Output the [x, y] coordinate of the center of the cell containing the given text.  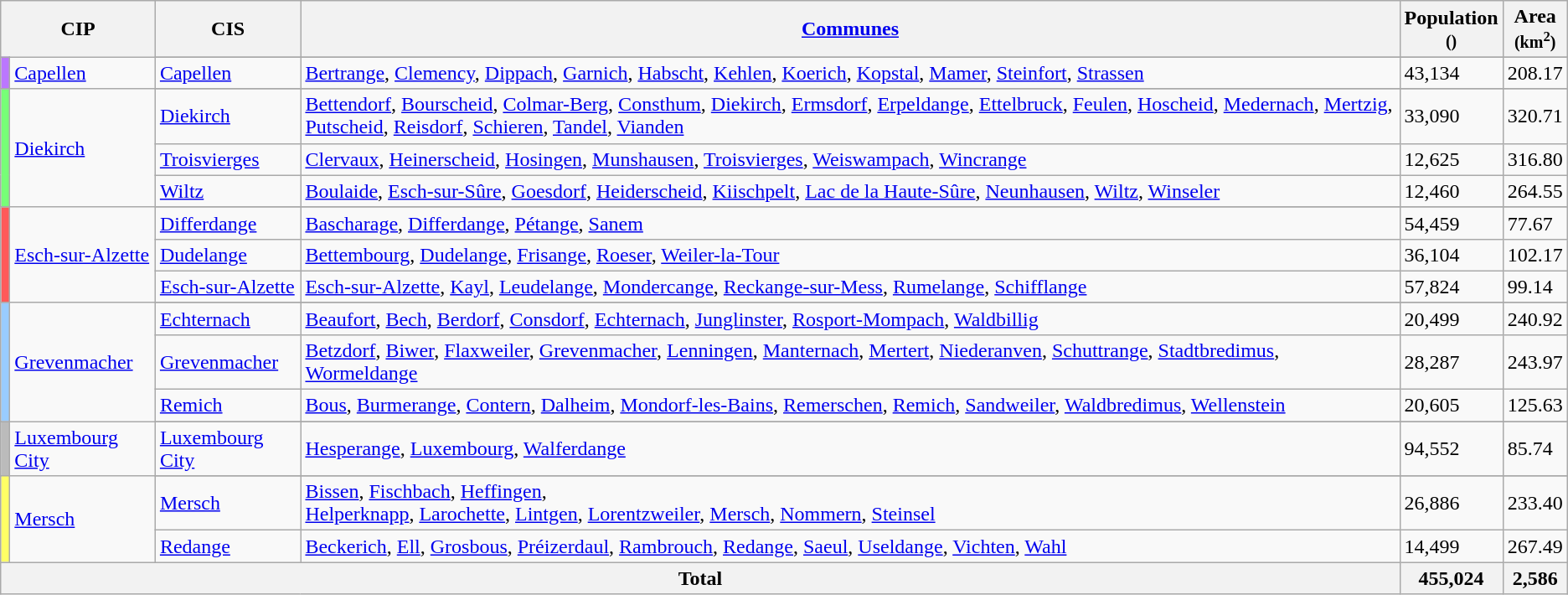
233.40 [1534, 503]
Dudelange [228, 255]
57,824 [1451, 287]
264.55 [1534, 191]
Clervaux, Heinerscheid, Hosingen, Munshausen, Troisvierges, Weiswampach, Wincrange [850, 159]
85.74 [1534, 449]
208.17 [1534, 73]
Remich [228, 406]
Bous, Burmerange, Contern, Dalheim, Mondorf-les-Bains, Remerschen, Remich, Sandweiler, Waldbredimus, Wellenstein [850, 406]
Beckerich, Ell, Grosbous, Préizerdaul, Rambrouch, Redange, Saeul, Useldange, Vichten, Wahl [850, 546]
240.92 [1534, 318]
Area(km2) [1534, 28]
36,104 [1451, 255]
Betzdorf, Biwer, Flaxweiler, Grevenmacher, Lenningen, Manternach, Mertert, Niederanven, Schuttrange, Stadtbredimus, Wormeldange [850, 362]
102.17 [1534, 255]
320.71 [1534, 116]
455,024 [1451, 578]
28,287 [1451, 362]
CIS [228, 28]
12,460 [1451, 191]
20,499 [1451, 318]
Bettembourg, Dudelange, Frisange, Roeser, Weiler-la-Tour [850, 255]
12,625 [1451, 159]
2,586 [1534, 578]
Redange [228, 546]
Wiltz [228, 191]
Total [700, 578]
125.63 [1534, 406]
Communes [850, 28]
Troisvierges [228, 159]
54,459 [1451, 223]
Population() [1451, 28]
243.97 [1534, 362]
Esch-sur-Alzette, Kayl, Leudelange, Mondercange, Reckange-sur-Mess, Rumelange, Schifflange [850, 287]
Bertrange, Clemency, Dippach, Garnich, Habscht, Kehlen, Koerich, Kopstal, Mamer, Steinfort, Strassen [850, 73]
316.80 [1534, 159]
77.67 [1534, 223]
267.49 [1534, 546]
Echternach [228, 318]
Hesperange, Luxembourg, Walferdange [850, 449]
99.14 [1534, 287]
CIP [79, 28]
Beaufort, Bech, Berdorf, Consdorf, Echternach, Junglinster, Rosport-Mompach, Waldbillig [850, 318]
Boulaide, Esch-sur-Sûre, Goesdorf, Heiderscheid, Kiischpelt, Lac de la Haute-Sûre, Neunhausen, Wiltz, Winseler [850, 191]
26,886 [1451, 503]
94,552 [1451, 449]
14,499 [1451, 546]
20,605 [1451, 406]
33,090 [1451, 116]
Differdange [228, 223]
43,134 [1451, 73]
Bascharage, Differdange, Pétange, Sanem [850, 223]
Bissen, Fischbach, Heffingen,Helperknapp, Larochette, Lintgen, Lorentzweiler, Mersch, Nommern, Steinsel [850, 503]
